Return (X, Y) of the center of cell containing provided text 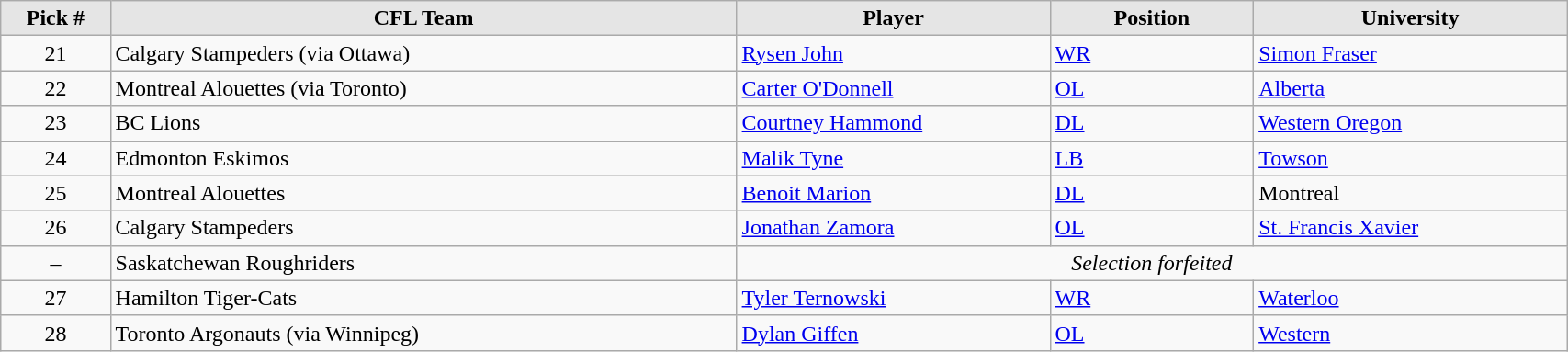
26 (55, 228)
28 (55, 333)
Alberta (1411, 88)
Hamilton Tiger-Cats (423, 298)
23 (55, 123)
Courtney Hammond (893, 123)
Selection forfeited (1152, 263)
LB (1152, 158)
Calgary Stampeders (423, 228)
Jonathan Zamora (893, 228)
Towson (1411, 158)
24 (55, 158)
Dylan Giffen (893, 333)
Toronto Argonauts (via Winnipeg) (423, 333)
Malik Tyne (893, 158)
Saskatchewan Roughriders (423, 263)
– (55, 263)
Calgary Stampeders (via Ottawa) (423, 53)
Western (1411, 333)
25 (55, 193)
BC Lions (423, 123)
St. Francis Xavier (1411, 228)
Benoit Marion (893, 193)
Carter O'Donnell (893, 88)
Western Oregon (1411, 123)
Montreal Alouettes (via Toronto) (423, 88)
CFL Team (423, 18)
Rysen John (893, 53)
Pick # (55, 18)
Tyler Ternowski (893, 298)
University (1411, 18)
Player (893, 18)
21 (55, 53)
Montreal Alouettes (423, 193)
Montreal (1411, 193)
Position (1152, 18)
27 (55, 298)
Waterloo (1411, 298)
22 (55, 88)
Simon Fraser (1411, 53)
Edmonton Eskimos (423, 158)
